For the text-containing cell, return its midpoint in (X, Y) coordinate format. 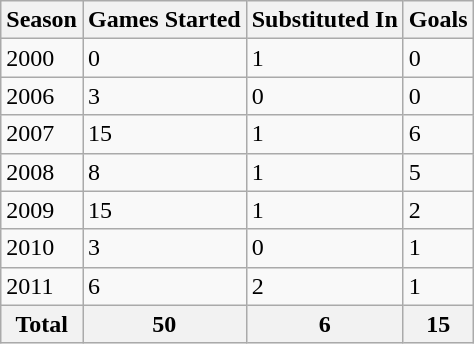
8 (164, 172)
Goals (438, 20)
2011 (42, 286)
2000 (42, 58)
2007 (42, 134)
2008 (42, 172)
5 (438, 172)
2006 (42, 96)
50 (164, 324)
Total (42, 324)
Games Started (164, 20)
2010 (42, 248)
Substituted In (324, 20)
Season (42, 20)
2009 (42, 210)
